Determine the [x, y] coordinate at the center of the cell enclosing the given text.  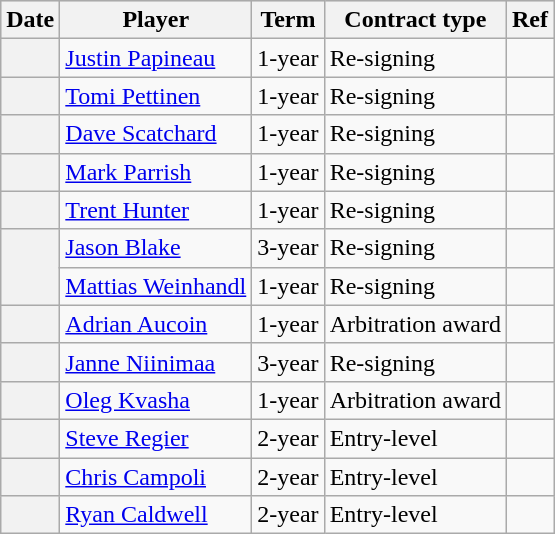
Ref [530, 20]
Term [288, 20]
Player [156, 20]
Ryan Caldwell [156, 515]
Mark Parrish [156, 172]
Chris Campoli [156, 477]
Date [30, 20]
Tomi Pettinen [156, 96]
Dave Scatchard [156, 134]
Trent Hunter [156, 210]
Justin Papineau [156, 58]
Oleg Kvasha [156, 400]
Jason Blake [156, 248]
Steve Regier [156, 438]
Janne Niinimaa [156, 362]
Mattias Weinhandl [156, 286]
Adrian Aucoin [156, 324]
Contract type [415, 20]
